Pinpoint the cell where the given text exists, returning its (x, y) midpoint coordinate. 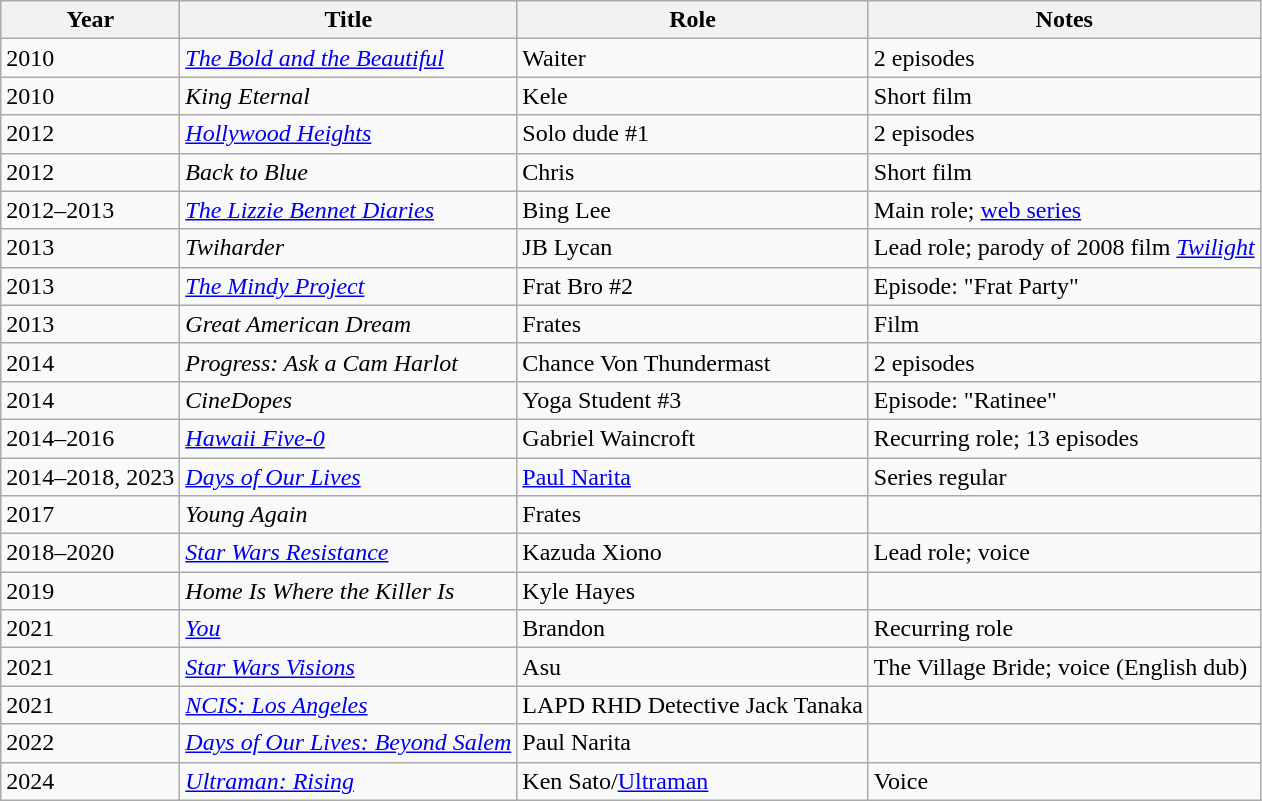
CineDopes (348, 400)
Chance Von Thundermast (693, 362)
Star Wars Resistance (348, 553)
Main role; web series (1064, 210)
Hollywood Heights (348, 134)
Ultraman: Rising (348, 781)
2017 (90, 515)
Twiharder (348, 248)
Episode: "Ratinee" (1064, 400)
2022 (90, 743)
Back to Blue (348, 172)
Frat Bro #2 (693, 286)
Progress: Ask a Cam Harlot (348, 362)
King Eternal (348, 96)
Hawaii Five-0 (348, 438)
The Bold and the Beautiful (348, 58)
Ken Sato/Ultraman (693, 781)
Chris (693, 172)
NCIS: Los Angeles (348, 705)
Voice (1064, 781)
Kyle Hayes (693, 591)
Star Wars Visions (348, 667)
Gabriel Waincroft (693, 438)
Home Is Where the Killer Is (348, 591)
Lead role; parody of 2008 film Twilight (1064, 248)
Waiter (693, 58)
Days of Our Lives (348, 477)
Role (693, 20)
Lead role; voice (1064, 553)
Days of Our Lives: Beyond Salem (348, 743)
Asu (693, 667)
2024 (90, 781)
The Mindy Project (348, 286)
Notes (1064, 20)
Recurring role; 13 episodes (1064, 438)
Yoga Student #3 (693, 400)
Episode: "Frat Party" (1064, 286)
Film (1064, 324)
Young Again (348, 515)
Series regular (1064, 477)
Kazuda Xiono (693, 553)
2012–2013 (90, 210)
2014–2018, 2023 (90, 477)
LAPD RHD Detective Jack Tanaka (693, 705)
Solo dude #1 (693, 134)
2018–2020 (90, 553)
Bing Lee (693, 210)
2014–2016 (90, 438)
Recurring role (1064, 629)
Kele (693, 96)
2019 (90, 591)
The Village Bride; voice (English dub) (1064, 667)
You (348, 629)
Title (348, 20)
Year (90, 20)
JB Lycan (693, 248)
The Lizzie Bennet Diaries (348, 210)
Great American Dream (348, 324)
Brandon (693, 629)
